Return the [X, Y] coordinate for the center point of the cell that contains the specified text.  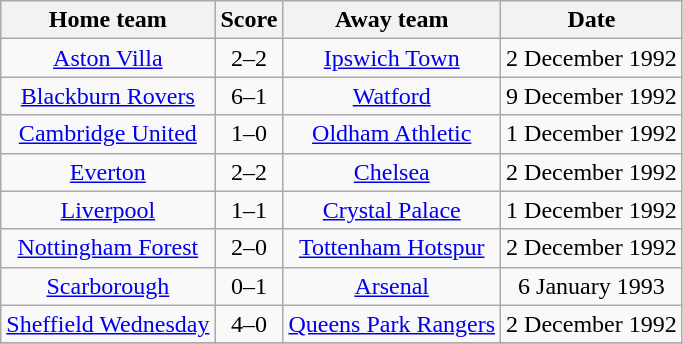
Tottenham Hotspur [392, 248]
Everton [108, 172]
Score [249, 20]
Away team [392, 20]
Liverpool [108, 210]
Nottingham Forest [108, 248]
Aston Villa [108, 58]
Queens Park Rangers [392, 324]
Watford [392, 96]
Home team [108, 20]
6–1 [249, 96]
1–1 [249, 210]
Oldham Athletic [392, 134]
1–0 [249, 134]
Cambridge United [108, 134]
6 January 1993 [592, 286]
Ipswich Town [392, 58]
4–0 [249, 324]
Crystal Palace [392, 210]
Sheffield Wednesday [108, 324]
Arsenal [392, 286]
2–0 [249, 248]
Blackburn Rovers [108, 96]
0–1 [249, 286]
Chelsea [392, 172]
Date [592, 20]
9 December 1992 [592, 96]
Scarborough [108, 286]
